Detect which cell encompasses the target text, then output its [x, y] center coordinate. 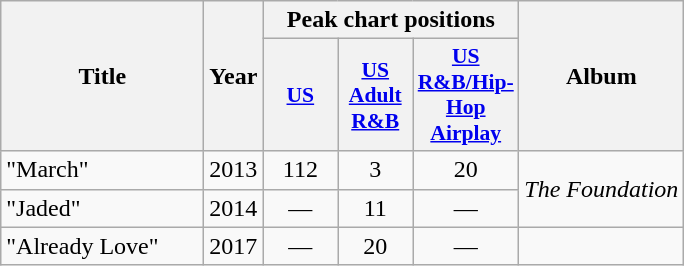
Title [102, 76]
2014 [234, 208]
"Already Love" [102, 246]
11 [376, 208]
US [300, 95]
2013 [234, 170]
112 [300, 170]
2017 [234, 246]
US Adult R&B [376, 95]
"Jaded" [102, 208]
Peak chart positions [391, 20]
3 [376, 170]
US R&B/Hip-Hop Airplay [466, 95]
"March" [102, 170]
The Foundation [602, 189]
Year [234, 76]
Album [602, 76]
